Search for the cell housing the specified text and yield its [x, y] center coordinate. 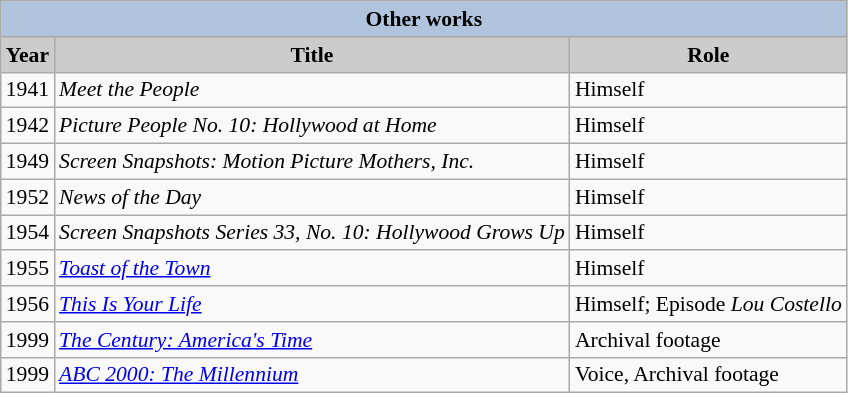
Voice, Archival footage [708, 375]
1955 [28, 269]
Other works [424, 19]
Year [28, 55]
This Is Your Life [312, 304]
News of the Day [312, 197]
1956 [28, 304]
Meet the People [312, 90]
Title [312, 55]
1942 [28, 126]
1949 [28, 162]
Toast of the Town [312, 269]
Screen Snapshots Series 33, No. 10: Hollywood Grows Up [312, 233]
Screen Snapshots: Motion Picture Mothers, Inc. [312, 162]
1952 [28, 197]
The Century: America's Time [312, 340]
Archival footage [708, 340]
Role [708, 55]
1954 [28, 233]
ABC 2000: The Millennium [312, 375]
1941 [28, 90]
Himself; Episode Lou Costello [708, 304]
Picture People No. 10: Hollywood at Home [312, 126]
